Pinpoint the cell where the given text exists, returning its [x, y] midpoint coordinate. 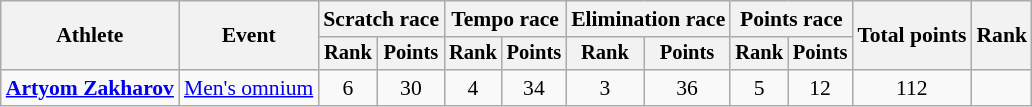
34 [534, 88]
5 [759, 88]
Artyom Zakharov [90, 88]
Scratch race [381, 19]
4 [473, 88]
Points race [791, 19]
6 [348, 88]
Total points [912, 36]
12 [820, 88]
Event [248, 36]
3 [605, 88]
Men's omnium [248, 88]
36 [688, 88]
112 [912, 88]
Elimination race [648, 19]
30 [411, 88]
Tempo race [505, 19]
Athlete [90, 36]
